Capture the cell that displays the provided text and extract its [X, Y] central coordinate. 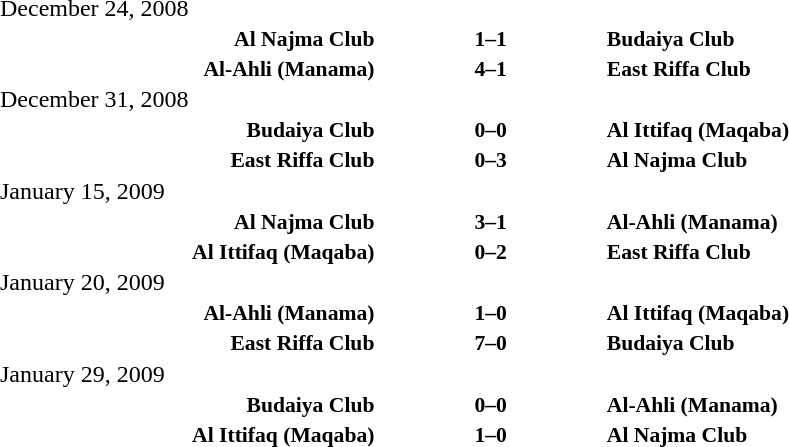
7–0 [490, 343]
4–1 [490, 68]
1–0 [490, 313]
0–2 [490, 252]
3–1 [490, 222]
0–3 [490, 160]
1–1 [490, 38]
